Capture the cell that displays the provided text and extract its [x, y] central coordinate. 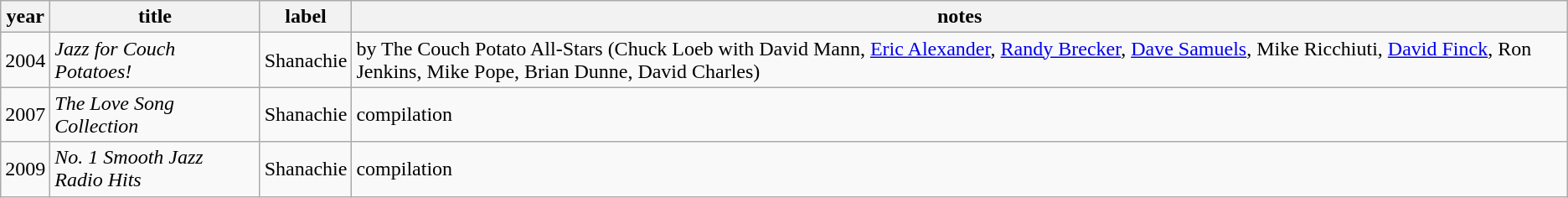
The Love Song Collection [155, 114]
notes [960, 17]
year [25, 17]
title [155, 17]
2009 [25, 169]
2004 [25, 60]
label [306, 17]
2007 [25, 114]
No. 1 Smooth Jazz Radio Hits [155, 169]
Jazz for Couch Potatoes! [155, 60]
